From the cell containing the given text, extract its center point as (x, y) coordinate. 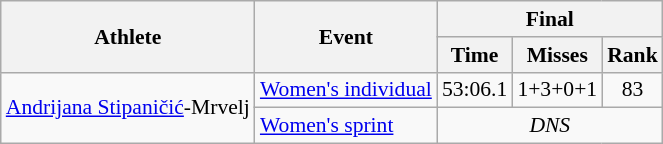
Women's individual (346, 90)
Final (550, 19)
Athlete (128, 36)
Time (474, 55)
Andrijana Stipaničić-Mrvelj (128, 108)
Misses (557, 55)
Women's sprint (346, 126)
Event (346, 36)
53:06.1 (474, 90)
1+3+0+1 (557, 90)
83 (632, 90)
DNS (550, 126)
Rank (632, 55)
